For the text-containing cell, return its midpoint in [X, Y] coordinate format. 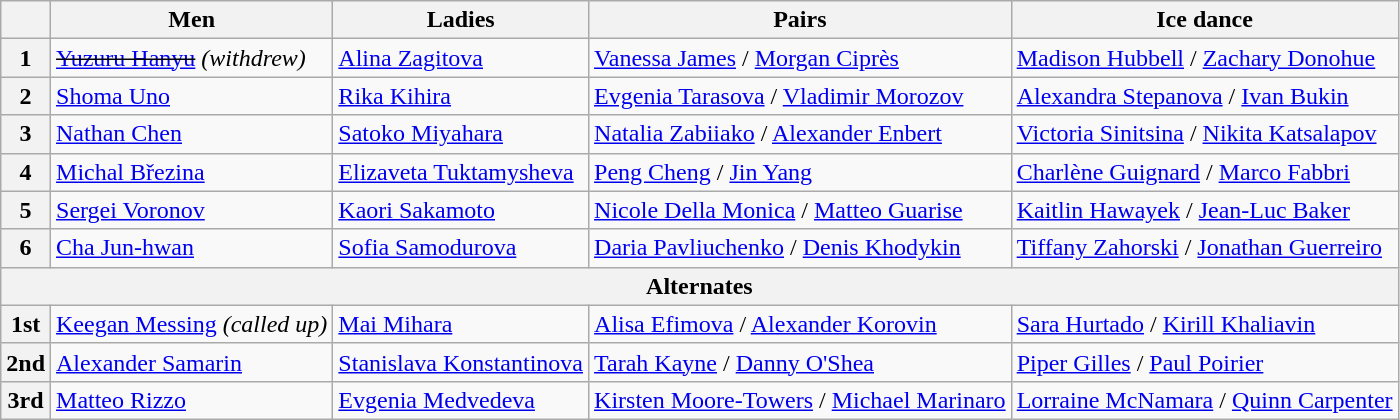
Evgenia Tarasova / Vladimir Morozov [800, 96]
Alternates [700, 286]
Victoria Sinitsina / Nikita Katsalapov [1204, 134]
Alexandra Stepanova / Ivan Bukin [1204, 96]
Nathan Chen [192, 134]
Evgenia Medvedeva [461, 400]
Yuzuru Hanyu (withdrew) [192, 58]
Stanislava Konstantinova [461, 362]
Tarah Kayne / Danny O'Shea [800, 362]
Rika Kihira [461, 96]
Alexander Samarin [192, 362]
Mai Mihara [461, 324]
Alina Zagitova [461, 58]
Tiffany Zahorski / Jonathan Guerreiro [1204, 248]
Lorraine McNamara / Quinn Carpenter [1204, 400]
Daria Pavliuchenko / Denis Khodykin [800, 248]
Piper Gilles / Paul Poirier [1204, 362]
Cha Jun-hwan [192, 248]
Michal Březina [192, 172]
1st [26, 324]
Keegan Messing (called up) [192, 324]
Peng Cheng / Jin Yang [800, 172]
Alisa Efimova / Alexander Korovin [800, 324]
Sergei Voronov [192, 210]
Nicole Della Monica / Matteo Guarise [800, 210]
Pairs [800, 20]
1 [26, 58]
6 [26, 248]
3 [26, 134]
Sara Hurtado / Kirill Khaliavin [1204, 324]
Kirsten Moore-Towers / Michael Marinaro [800, 400]
5 [26, 210]
Men [192, 20]
Madison Hubbell / Zachary Donohue [1204, 58]
Natalia Zabiiako / Alexander Enbert [800, 134]
Sofia Samodurova [461, 248]
Shoma Uno [192, 96]
Kaori Sakamoto [461, 210]
2 [26, 96]
Satoko Miyahara [461, 134]
Ice dance [1204, 20]
4 [26, 172]
Elizaveta Tuktamysheva [461, 172]
Charlène Guignard / Marco Fabbri [1204, 172]
Ladies [461, 20]
Matteo Rizzo [192, 400]
2nd [26, 362]
3rd [26, 400]
Vanessa James / Morgan Ciprès [800, 58]
Kaitlin Hawayek / Jean-Luc Baker [1204, 210]
